Capture the cell that displays the provided text and extract its (X, Y) central coordinate. 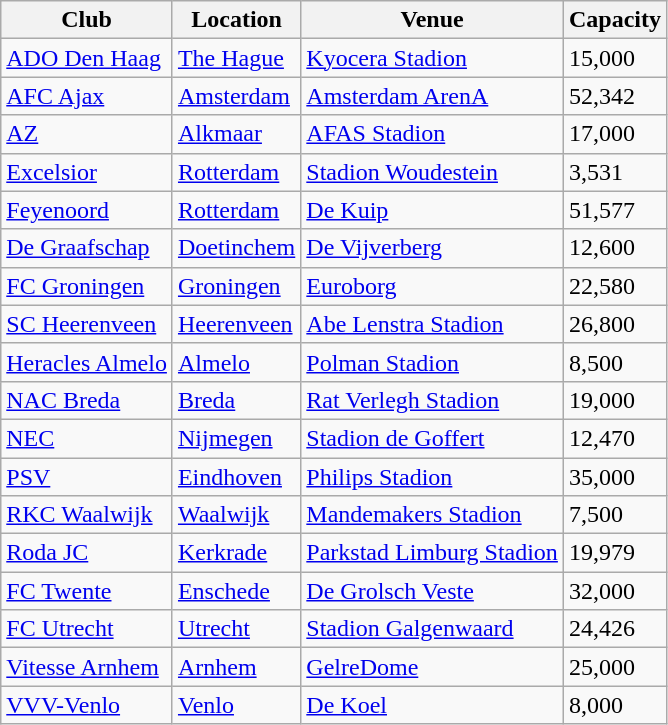
25,000 (614, 667)
Heerenveen (236, 324)
Heracles Almelo (87, 362)
Venlo (236, 705)
Mandemakers Stadion (432, 515)
Almelo (236, 362)
Doetinchem (236, 248)
19,000 (614, 400)
Rat Verlegh Stadion (432, 400)
Groningen (236, 286)
SC Heerenveen (87, 324)
FC Utrecht (87, 629)
Enschede (236, 591)
VVV-Venlo (87, 705)
Eindhoven (236, 477)
Stadion Galgenwaard (432, 629)
FC Groningen (87, 286)
Kyocera Stadion (432, 58)
Stadion de Goffert (432, 438)
AFC Ajax (87, 96)
The Hague (236, 58)
Abe Lenstra Stadion (432, 324)
ADO Den Haag (87, 58)
8,000 (614, 705)
Club (87, 20)
AZ (87, 134)
De Kuip (432, 210)
Breda (236, 400)
RKC Waalwijk (87, 515)
17,000 (614, 134)
Kerkrade (236, 553)
Polman Stadion (432, 362)
12,600 (614, 248)
Alkmaar (236, 134)
NAC Breda (87, 400)
Feyenoord (87, 210)
Amsterdam ArenA (432, 96)
Waalwijk (236, 515)
FC Twente (87, 591)
De Grolsch Veste (432, 591)
3,531 (614, 172)
NEC (87, 438)
Roda JC (87, 553)
7,500 (614, 515)
Stadion Woudestein (432, 172)
Location (236, 20)
Utrecht (236, 629)
35,000 (614, 477)
51,577 (614, 210)
De Koel (432, 705)
Parkstad Limburg Stadion (432, 553)
8,500 (614, 362)
24,426 (614, 629)
De Graafschap (87, 248)
15,000 (614, 58)
Venue (432, 20)
Nijmegen (236, 438)
19,979 (614, 553)
Vitesse Arnhem (87, 667)
Philips Stadion (432, 477)
32,000 (614, 591)
Euroborg (432, 286)
De Vijverberg (432, 248)
Excelsior (87, 172)
52,342 (614, 96)
Capacity (614, 20)
12,470 (614, 438)
GelreDome (432, 667)
Amsterdam (236, 96)
Arnhem (236, 667)
AFAS Stadion (432, 134)
26,800 (614, 324)
PSV (87, 477)
22,580 (614, 286)
